Provide the (x, y) coordinate of the cell's center where the given text is located.  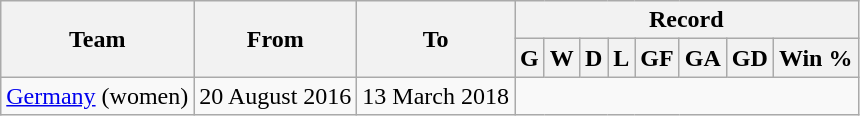
GF (657, 58)
W (562, 58)
D (593, 58)
To (436, 39)
L (622, 58)
Team (98, 39)
13 March 2018 (436, 96)
GD (750, 58)
Record (686, 20)
20 August 2016 (276, 96)
From (276, 39)
G (530, 58)
GA (702, 58)
Germany (women) (98, 96)
Win % (816, 58)
